Output the (x, y) coordinate of the center of the cell containing the given text.  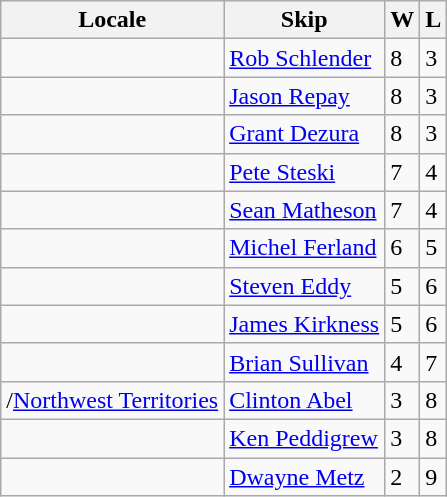
James Kirkness (304, 324)
Brian Sullivan (304, 362)
Sean Matheson (304, 210)
2 (402, 477)
Steven Eddy (304, 286)
Locale (112, 20)
Grant Dezura (304, 134)
W (402, 20)
Rob Schlender (304, 58)
Clinton Abel (304, 400)
Michel Ferland (304, 248)
Dwayne Metz (304, 477)
9 (434, 477)
Skip (304, 20)
Pete Steski (304, 172)
/Northwest Territories (112, 400)
L (434, 20)
Ken Peddigrew (304, 438)
Jason Repay (304, 96)
